Provide the (x, y) coordinate of the cell's center where the given text is located.  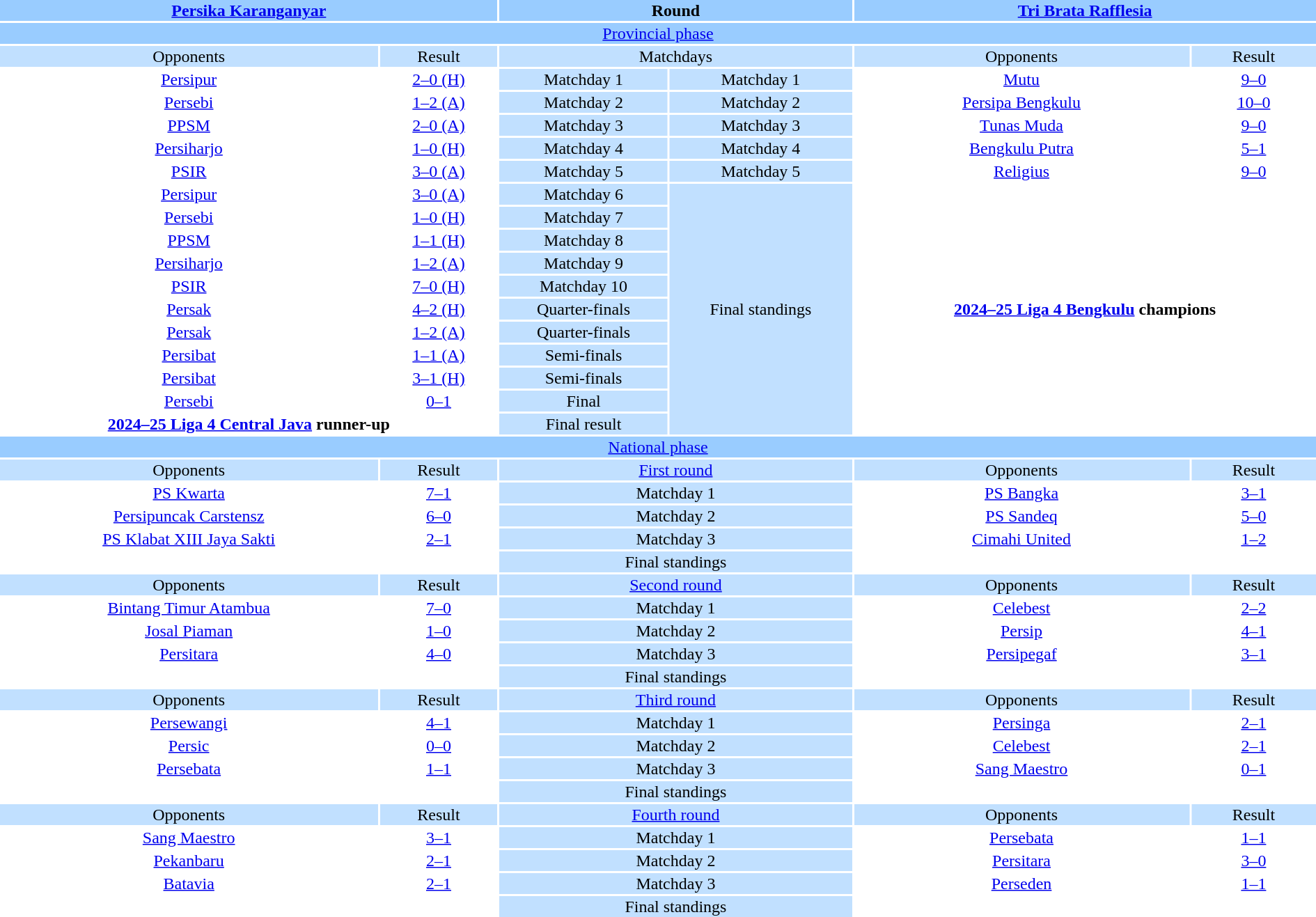
7–0 (H) (439, 286)
Cimahi United (1021, 539)
Mutu (1021, 79)
Persipegaf (1021, 654)
Provincial phase (658, 33)
Persip (1021, 631)
Final (583, 401)
Matchday 8 (583, 240)
Pekanbaru (189, 861)
Batavia (189, 884)
Josal Piaman (189, 631)
Persinga (1021, 723)
10–0 (1253, 102)
Third round (676, 700)
2024–25 Liga 4 Bengkulu champions (1085, 309)
Bintang Timur Atambua (189, 608)
6–0 (439, 516)
4–2 (H) (439, 309)
Perseden (1021, 884)
Final result (583, 424)
Matchday 9 (583, 263)
National phase (658, 447)
PS Sandeq (1021, 516)
Bengkulu Putra (1021, 148)
Tri Brata Rafflesia (1085, 10)
Matchday 10 (583, 286)
4–0 (439, 654)
1–1 (H) (439, 240)
PS Kwarta (189, 493)
3–0 (1253, 861)
Round (676, 10)
5–1 (1253, 148)
1–1 (A) (439, 355)
Persewangi (189, 723)
Matchday 7 (583, 217)
1–2 (1253, 539)
Religius (1021, 171)
0–0 (439, 746)
Matchday 6 (583, 194)
Persic (189, 746)
Matchdays (676, 56)
PS Klabat XIII Jaya Sakti (189, 539)
2–2 (1253, 608)
First round (676, 470)
Persipa Bengkulu (1021, 102)
Persika Karanganyar (249, 10)
PS Bangka (1021, 493)
7–0 (439, 608)
2–0 (H) (439, 79)
1–0 (439, 631)
Fourth round (676, 815)
Persipuncak Carstensz (189, 516)
7–1 (439, 493)
Tunas Muda (1021, 125)
2–0 (A) (439, 125)
Second round (676, 585)
5–0 (1253, 516)
2024–25 Liga 4 Central Java runner-up (249, 424)
3–1 (H) (439, 378)
